Search for the cell housing the specified text and yield its [x, y] center coordinate. 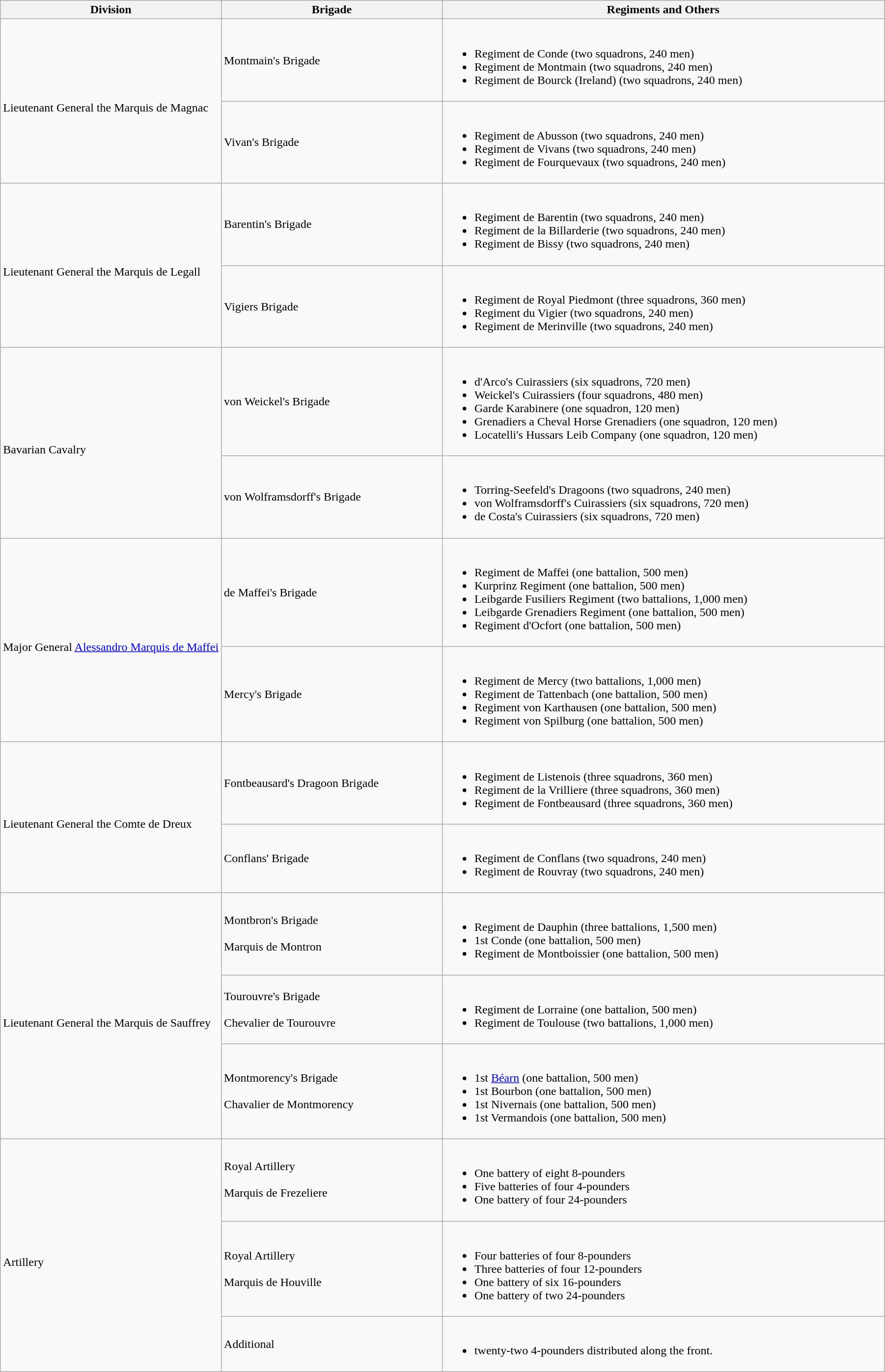
Conflans' Brigade [332, 858]
Lieutenant General the Marquis de Sauffrey [111, 1016]
Regiment de Royal Piedmont (three squadrons, 360 men)Regiment du Vigier (two squadrons, 240 men)Regiment de Merinville (two squadrons, 240 men) [663, 307]
von Weickel's Brigade [332, 402]
Montmorency's Brigade Chavalier de Montmorency [332, 1092]
Major General Alessandro Marquis de Maffei [111, 640]
Montbron's Brigade Marquis de Montron [332, 933]
Lieutenant General the Comte de Dreux [111, 817]
de Maffei's Brigade [332, 592]
von Wolframsdorff's Brigade [332, 497]
Vigiers Brigade [332, 307]
Vivan's Brigade [332, 142]
Regiment de Conflans (two squadrons, 240 men)Regiment de Rouvray (two squadrons, 240 men) [663, 858]
Artillery [111, 1256]
One battery of eight 8-poundersFive batteries of four 4-poundersOne battery of four 24-pounders [663, 1180]
twenty-two 4-pounders distributed along the front. [663, 1344]
Montmain's Brigade [332, 60]
Tourouvre's Brigade Chevalier de Tourouvre [332, 1009]
Royal Artillery Marquis de Houville [332, 1269]
Regiment de Lorraine (one battalion, 500 men)Regiment de Toulouse (two battalions, 1,000 men) [663, 1009]
Additional [332, 1344]
Bavarian Cavalry [111, 443]
Four batteries of four 8-poundersThree batteries of four 12-poundersOne battery of six 16-poundersOne battery of two 24-pounders [663, 1269]
Regiment de Conde (two squadrons, 240 men)Regiment de Montmain (two squadrons, 240 men)Regiment de Bourck (Ireland) (two squadrons, 240 men) [663, 60]
Regiments and Others [663, 10]
Lieutenant General the Marquis de Magnac [111, 101]
Royal Artillery Marquis de Frezeliere [332, 1180]
Regiment de Barentin (two squadrons, 240 men)Regiment de la Billarderie (two squadrons, 240 men)Regiment de Bissy (two squadrons, 240 men) [663, 224]
Division [111, 10]
Brigade [332, 10]
Barentin's Brigade [332, 224]
1st Béarn (one battalion, 500 men)1st Bourbon (one battalion, 500 men)1st Nivernais (one battalion, 500 men)1st Vermandois (one battalion, 500 men) [663, 1092]
Mercy's Brigade [332, 694]
Regiment de Dauphin (three battalions, 1,500 men)1st Conde (one battalion, 500 men)Regiment de Montboissier (one battalion, 500 men) [663, 933]
Fontbeausard's Dragoon Brigade [332, 783]
Regiment de Abusson (two squadrons, 240 men)Regiment de Vivans (two squadrons, 240 men)Regiment de Fourquevaux (two squadrons, 240 men) [663, 142]
Lieutenant General the Marquis de Legall [111, 265]
